From the cell containing the given text, extract its center point as [X, Y] coordinate. 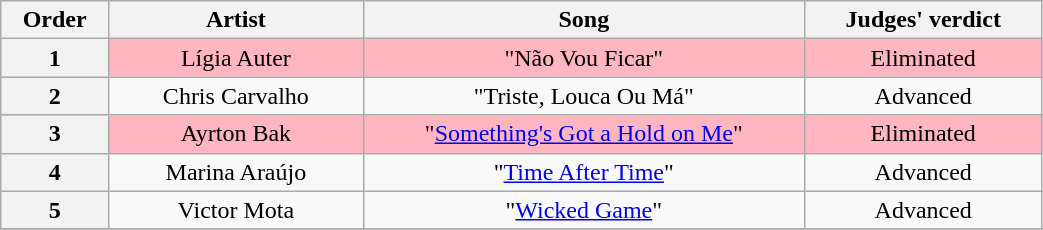
Marina Araújo [236, 172]
Victor Mota [236, 210]
"Something's Got a Hold on Me" [584, 134]
4 [55, 172]
Chris Carvalho [236, 96]
Judges' verdict [923, 20]
"Wicked Game" [584, 210]
"Time After Time" [584, 172]
"Triste, Louca Ou Má" [584, 96]
Ayrton Bak [236, 134]
3 [55, 134]
1 [55, 58]
Lígia Auter [236, 58]
2 [55, 96]
5 [55, 210]
Artist [236, 20]
"Não Vou Ficar" [584, 58]
Order [55, 20]
Song [584, 20]
